From the cell containing the given text, extract its center point as [X, Y] coordinate. 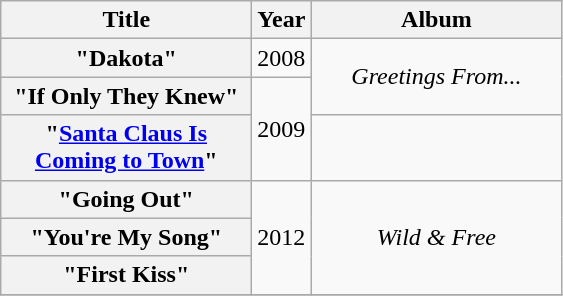
2009 [282, 128]
"Going Out" [126, 199]
Greetings From... [436, 77]
2012 [282, 237]
"You're My Song" [126, 237]
"First Kiss" [126, 275]
"Santa Claus Is Coming to Town" [126, 148]
Year [282, 20]
Title [126, 20]
2008 [282, 58]
Album [436, 20]
"If Only They Knew" [126, 96]
Wild & Free [436, 237]
"Dakota" [126, 58]
